Locate the cell with the specified text and output its [X, Y] center coordinate. 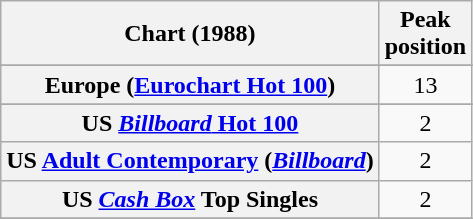
Chart (1988) [190, 34]
US Cash Box Top Singles [190, 199]
US Billboard Hot 100 [190, 123]
Peakposition [425, 34]
US Adult Contemporary (Billboard) [190, 161]
Europe (Eurochart Hot 100) [190, 85]
13 [425, 85]
